For the text-containing cell, return its midpoint in [X, Y] coordinate format. 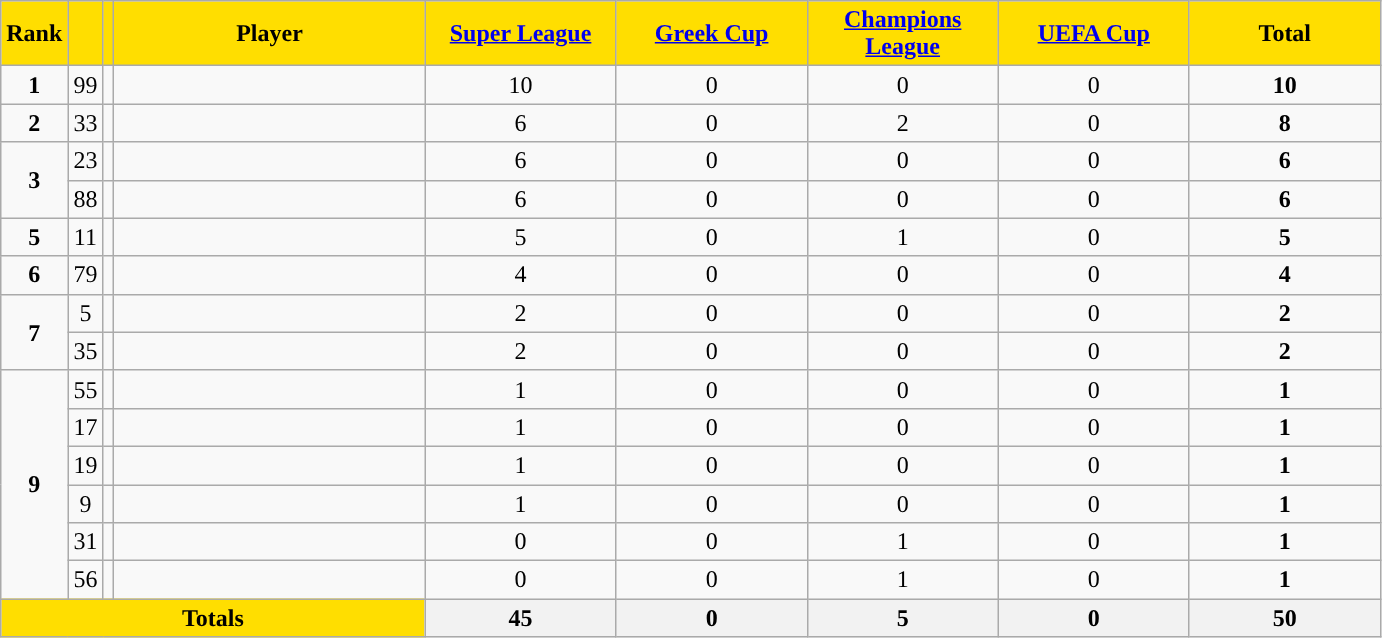
31 [86, 542]
35 [86, 351]
79 [86, 275]
33 [86, 123]
99 [86, 85]
Total [1284, 34]
UEFA Cup [1094, 34]
8 [1284, 123]
Rank [34, 34]
3 [34, 180]
11 [86, 237]
Greek Cup [712, 34]
Totals [213, 618]
23 [86, 161]
50 [1284, 618]
Super League [520, 34]
45 [520, 618]
7 [34, 332]
Player [270, 34]
55 [86, 389]
19 [86, 465]
88 [86, 199]
Champions League [902, 34]
17 [86, 427]
56 [86, 580]
